Pinpoint the cell where the given text exists, returning its (X, Y) midpoint coordinate. 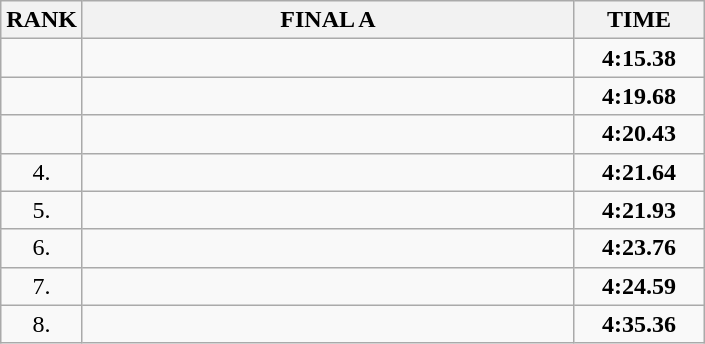
8. (42, 324)
4:15.38 (640, 58)
FINAL A (328, 20)
4:24.59 (640, 286)
7. (42, 286)
RANK (42, 20)
4. (42, 172)
4:19.68 (640, 96)
4:21.93 (640, 210)
6. (42, 248)
4:23.76 (640, 248)
4:20.43 (640, 134)
4:35.36 (640, 324)
4:21.64 (640, 172)
TIME (640, 20)
5. (42, 210)
